Extract the (x, y) coordinate from the center of the cell holding the provided text.  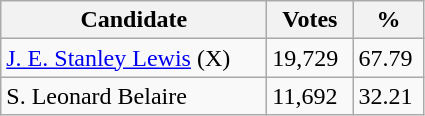
32.21 (388, 96)
Candidate (134, 20)
% (388, 20)
19,729 (310, 58)
J. E. Stanley Lewis (X) (134, 58)
67.79 (388, 58)
Votes (310, 20)
S. Leonard Belaire (134, 96)
11,692 (310, 96)
